Pinpoint the cell where the given text exists, returning its [x, y] midpoint coordinate. 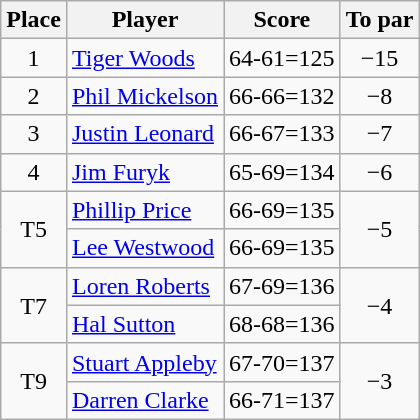
Stuart Appleby [144, 362]
Darren Clarke [144, 400]
Player [144, 20]
Phil Mickelson [144, 96]
64-61=125 [282, 58]
−6 [380, 172]
Place [34, 20]
−3 [380, 381]
−5 [380, 229]
To par [380, 20]
65-69=134 [282, 172]
Phillip Price [144, 210]
Jim Furyk [144, 172]
Loren Roberts [144, 286]
67-69=136 [282, 286]
4 [34, 172]
−4 [380, 305]
66-66=132 [282, 96]
Tiger Woods [144, 58]
67-70=137 [282, 362]
66-71=137 [282, 400]
3 [34, 134]
1 [34, 58]
Score [282, 20]
T7 [34, 305]
Hal Sutton [144, 324]
Justin Leonard [144, 134]
66-67=133 [282, 134]
−15 [380, 58]
2 [34, 96]
68-68=136 [282, 324]
−8 [380, 96]
T9 [34, 381]
−7 [380, 134]
T5 [34, 229]
Lee Westwood [144, 248]
